Output the [x, y] coordinate of the center of the cell containing the given text.  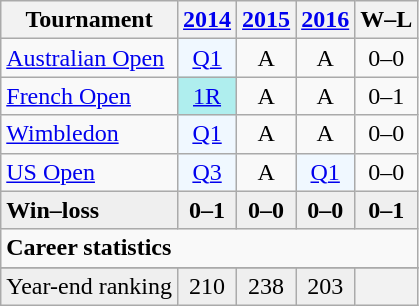
Year-end ranking [90, 286]
Win–loss [90, 210]
Career statistics [210, 248]
2016 [326, 20]
Australian Open [90, 58]
W–L [386, 20]
Wimbledon [90, 134]
203 [326, 286]
Q3 [208, 172]
Tournament [90, 20]
US Open [90, 172]
1R [208, 96]
2015 [266, 20]
210 [208, 286]
2014 [208, 20]
French Open [90, 96]
238 [266, 286]
